From the cell containing the given text, extract its center point as (x, y) coordinate. 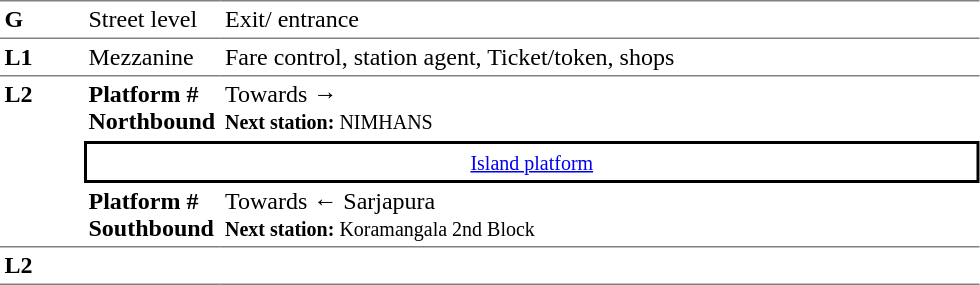
Street level (152, 20)
Mezzanine (152, 58)
G (42, 20)
L2 (42, 162)
Platform #Southbound (152, 215)
Platform #Northbound (152, 108)
Fare control, station agent, Ticket/token, shops (600, 58)
Towards → Next station: NIMHANS (600, 108)
L1 (42, 58)
Exit/ entrance (600, 20)
Island platform (532, 162)
Towards ← SarjapuraNext station: Koramangala 2nd Block (600, 215)
